Provide the [x, y] coordinate of the cell's center where the given text is located.  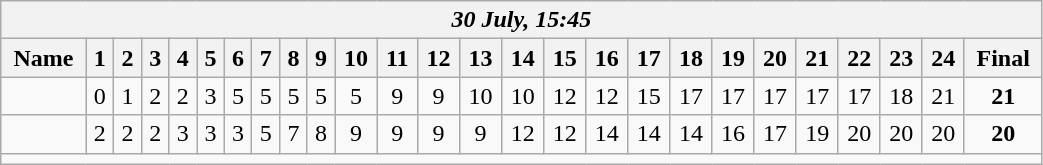
11 [397, 58]
4 [183, 58]
Final [1003, 58]
0 [100, 96]
30 July, 15:45 [522, 20]
Name [44, 58]
22 [859, 58]
24 [943, 58]
13 [481, 58]
23 [901, 58]
6 [238, 58]
